Locate the cell with the specified text and output its (X, Y) center coordinate. 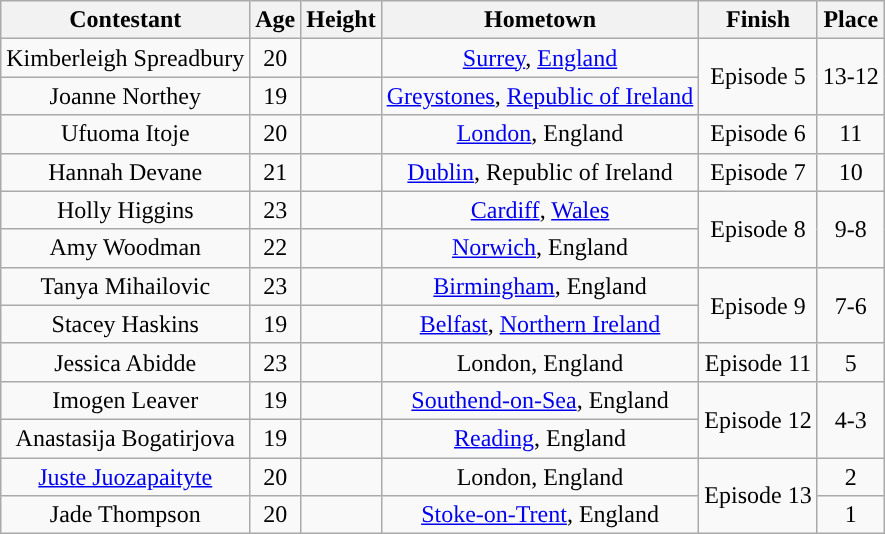
Holly Higgins (126, 210)
Dublin, Republic of Ireland (540, 172)
Jade Thompson (126, 515)
Greystones, Republic of Ireland (540, 96)
Finish (758, 20)
Height (341, 20)
Episode 12 (758, 419)
1 (850, 515)
Amy Woodman (126, 248)
Southend-on-Sea, England (540, 400)
Birmingham, England (540, 286)
11 (850, 134)
Joanne Northey (126, 96)
Episode 7 (758, 172)
Juste Juozapaityte (126, 477)
Contestant (126, 20)
Belfast, Northern Ireland (540, 324)
7-6 (850, 305)
10 (850, 172)
Place (850, 20)
Imogen Leaver (126, 400)
Kimberleigh Spreadbury (126, 58)
Stoke-on-Trent, England (540, 515)
4-3 (850, 419)
Norwich, England (540, 248)
Jessica Abidde (126, 362)
Episode 13 (758, 496)
Cardiff, Wales (540, 210)
Hometown (540, 20)
5 (850, 362)
Hannah Devane (126, 172)
Episode 5 (758, 77)
Surrey, England (540, 58)
Tanya Mihailovic (126, 286)
Episode 6 (758, 134)
2 (850, 477)
9-8 (850, 229)
Episode 9 (758, 305)
Stacey Haskins (126, 324)
Reading, England (540, 438)
Episode 11 (758, 362)
Anastasija Bogatirjova (126, 438)
Episode 8 (758, 229)
13-12 (850, 77)
Age (276, 20)
Ufuoma Itoje (126, 134)
22 (276, 248)
21 (276, 172)
